Provide the [x, y] coordinate of the cell's center where the given text is located.  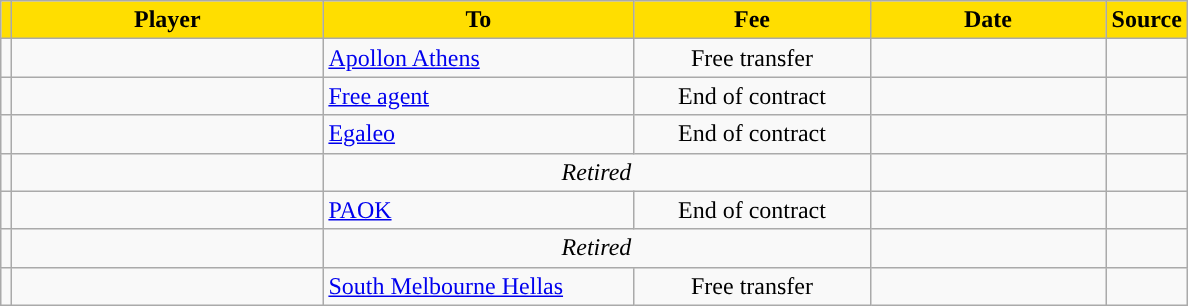
Egaleo [478, 134]
Source [1146, 20]
Apollon Athens [478, 58]
To [478, 20]
Date [988, 20]
Fee [752, 20]
Free agent [478, 96]
Player [168, 20]
PAOK [478, 210]
South Melbourne Hellas [478, 286]
